Find where the given text appears and provide that cell's center as [X, Y] coordinate. 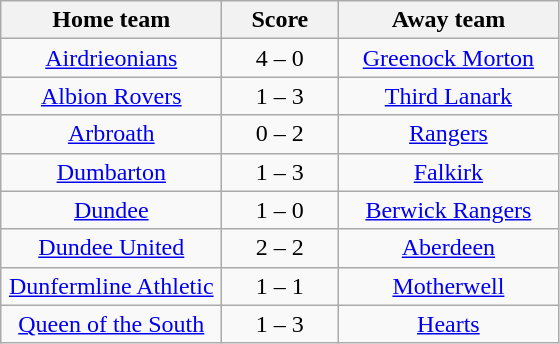
Dunfermline Athletic [112, 286]
1 – 0 [280, 210]
Dundee [112, 210]
Albion Rovers [112, 96]
Queen of the South [112, 324]
Berwick Rangers [448, 210]
Arbroath [112, 134]
Greenock Morton [448, 58]
Dundee United [112, 248]
Third Lanark [448, 96]
4 – 0 [280, 58]
Falkirk [448, 172]
Motherwell [448, 286]
Airdrieonians [112, 58]
Hearts [448, 324]
Dumbarton [112, 172]
0 – 2 [280, 134]
1 – 1 [280, 286]
Score [280, 20]
Home team [112, 20]
Away team [448, 20]
Rangers [448, 134]
Aberdeen [448, 248]
2 – 2 [280, 248]
